Locate the cell with the specified text and output its [x, y] center coordinate. 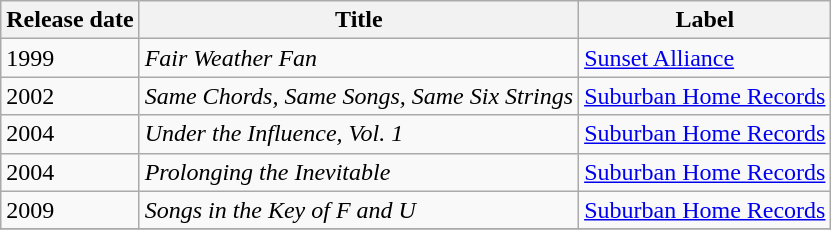
Songs in the Key of F and U [359, 210]
2002 [70, 96]
Under the Influence, Vol. 1 [359, 134]
2009 [70, 210]
Label [705, 20]
Release date [70, 20]
Sunset Alliance [705, 58]
Fair Weather Fan [359, 58]
Title [359, 20]
1999 [70, 58]
Same Chords, Same Songs, Same Six Strings [359, 96]
Prolonging the Inevitable [359, 172]
